From the cell containing the given text, extract its center point as [x, y] coordinate. 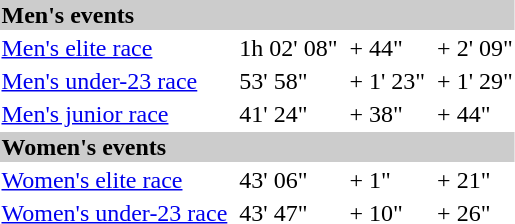
Men's events [257, 15]
+ 1' 29" [476, 81]
Men's under-23 race [114, 81]
1h 02' 08" [288, 48]
+ 1" [388, 180]
Women's elite race [114, 180]
+ 38" [388, 114]
43' 06" [288, 180]
41' 24" [288, 114]
Men's elite race [114, 48]
Women's events [257, 147]
+ 21" [476, 180]
+ 2' 09" [476, 48]
+ 1' 23" [388, 81]
Men's junior race [114, 114]
53' 58" [288, 81]
